From the cell containing the given text, extract its center point as [x, y] coordinate. 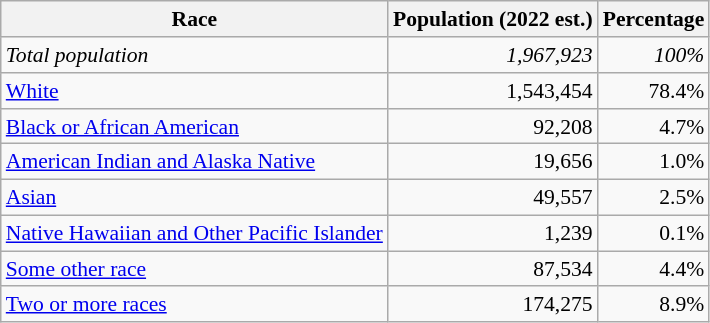
Black or African American [194, 126]
1,543,454 [493, 91]
Population (2022 est.) [493, 19]
8.9% [654, 304]
1,967,923 [493, 55]
2.5% [654, 197]
92,208 [493, 126]
Total population [194, 55]
1.0% [654, 162]
19,656 [493, 162]
100% [654, 55]
0.1% [654, 233]
American Indian and Alaska Native [194, 162]
87,534 [493, 269]
Race [194, 19]
White [194, 91]
78.4% [654, 91]
49,557 [493, 197]
4.7% [654, 126]
Native Hawaiian and Other Pacific Islander [194, 233]
Percentage [654, 19]
4.4% [654, 269]
Some other race [194, 269]
Asian [194, 197]
174,275 [493, 304]
1,239 [493, 233]
Two or more races [194, 304]
